Scan for the cell matching the given text and deliver its [x, y] coordinate at center. 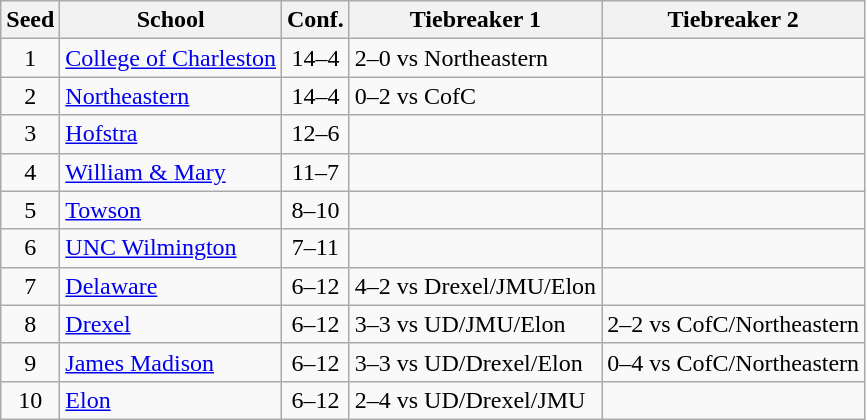
Seed [30, 20]
College of Charleston [171, 58]
12–6 [316, 134]
0–2 vs CofC [475, 96]
0–4 vs CofC/Northeastern [734, 362]
Tiebreaker 1 [475, 20]
2–0 vs Northeastern [475, 58]
4–2 vs Drexel/JMU/Elon [475, 286]
2–4 vs UD/Drexel/JMU [475, 400]
6 [30, 248]
School [171, 20]
10 [30, 400]
3–3 vs UD/Drexel/Elon [475, 362]
Elon [171, 400]
2–2 vs CofC/Northeastern [734, 324]
UNC Wilmington [171, 248]
3–3 vs UD/JMU/Elon [475, 324]
4 [30, 172]
Conf. [316, 20]
Hofstra [171, 134]
Tiebreaker 2 [734, 20]
7–11 [316, 248]
Delaware [171, 286]
7 [30, 286]
Drexel [171, 324]
Northeastern [171, 96]
11–7 [316, 172]
2 [30, 96]
8 [30, 324]
William & Mary [171, 172]
3 [30, 134]
James Madison [171, 362]
1 [30, 58]
Towson [171, 210]
8–10 [316, 210]
9 [30, 362]
5 [30, 210]
